Return [x, y] of the center of cell containing provided text 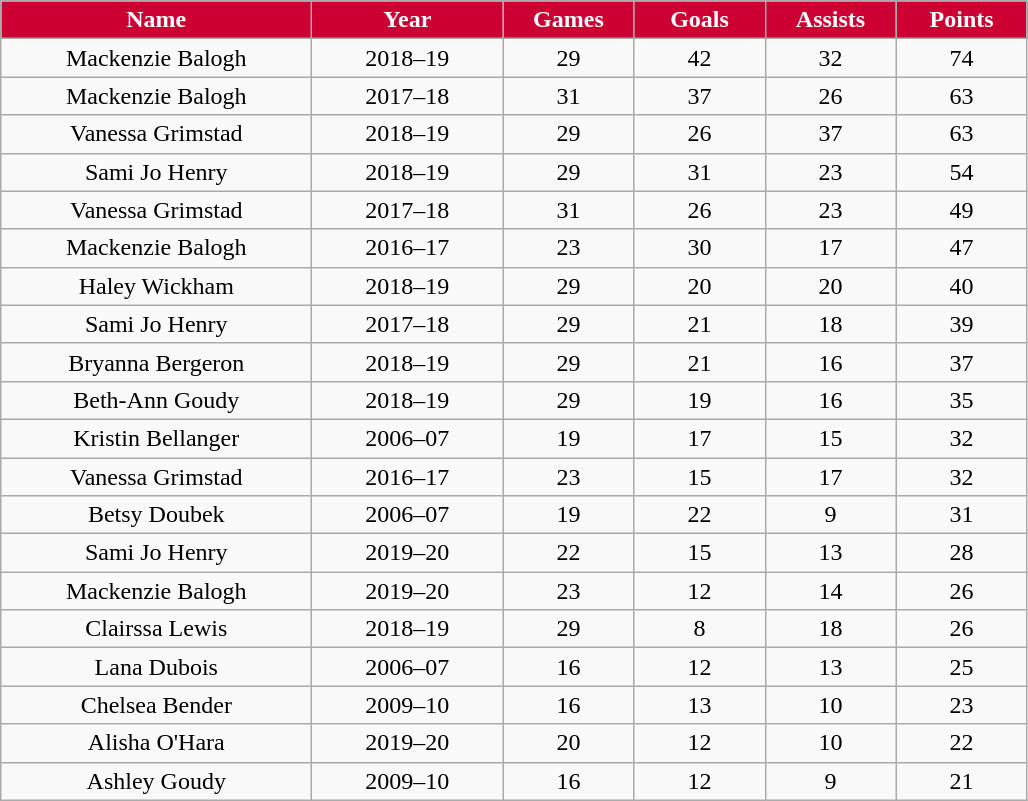
Games [568, 20]
Ashley Goudy [156, 781]
Goals [700, 20]
Lana Dubois [156, 667]
40 [962, 286]
42 [700, 58]
Alisha O'Hara [156, 743]
Bryanna Bergeron [156, 362]
54 [962, 172]
Assists [830, 20]
14 [830, 591]
Chelsea Bender [156, 705]
Year [408, 20]
Name [156, 20]
28 [962, 553]
Betsy Doubek [156, 515]
47 [962, 248]
25 [962, 667]
Kristin Bellanger [156, 438]
49 [962, 210]
30 [700, 248]
35 [962, 400]
Clairssa Lewis [156, 629]
39 [962, 324]
8 [700, 629]
Beth-Ann Goudy [156, 400]
Haley Wickham [156, 286]
74 [962, 58]
Points [962, 20]
